Locate the cell with the specified text and output its (X, Y) center coordinate. 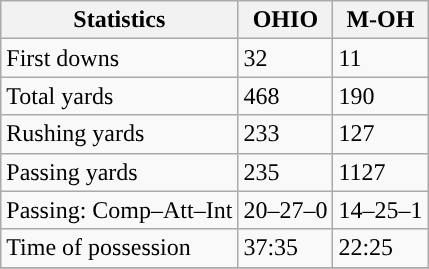
190 (380, 96)
Total yards (120, 96)
20–27–0 (286, 210)
OHIO (286, 20)
233 (286, 134)
37:35 (286, 248)
235 (286, 172)
M-OH (380, 20)
1127 (380, 172)
22:25 (380, 248)
468 (286, 96)
Passing: Comp–Att–Int (120, 210)
14–25–1 (380, 210)
32 (286, 58)
127 (380, 134)
11 (380, 58)
Statistics (120, 20)
Passing yards (120, 172)
Rushing yards (120, 134)
First downs (120, 58)
Time of possession (120, 248)
